From the cell containing the given text, extract its center point as [X, Y] coordinate. 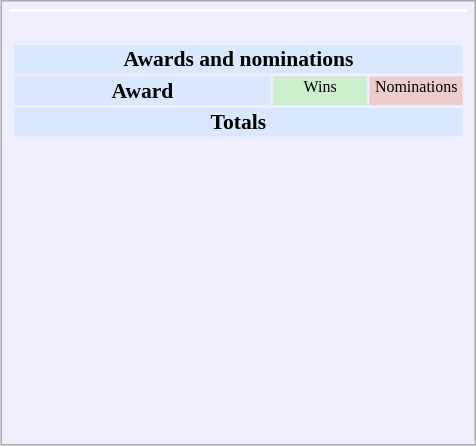
Awards and nominations Award Wins Nominations Totals [239, 220]
Totals [238, 122]
Nominations [416, 90]
Award [142, 90]
Awards and nominations [238, 59]
Wins [320, 90]
